For the text-containing cell, return its midpoint in [X, Y] coordinate format. 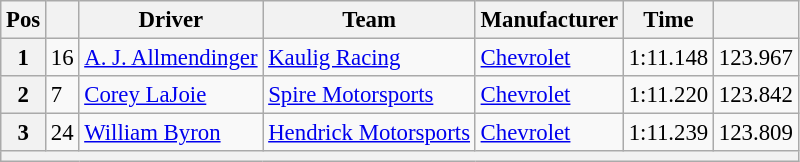
7 [62, 95]
Corey LaJoie [171, 95]
Hendrick Motorsports [369, 133]
123.967 [756, 58]
1:11.148 [668, 58]
3 [24, 133]
1:11.220 [668, 95]
Kaulig Racing [369, 58]
1:11.239 [668, 133]
Time [668, 20]
16 [62, 58]
William Byron [171, 133]
Pos [24, 20]
123.842 [756, 95]
1 [24, 58]
Spire Motorsports [369, 95]
Team [369, 20]
Driver [171, 20]
123.809 [756, 133]
24 [62, 133]
A. J. Allmendinger [171, 58]
Manufacturer [549, 20]
2 [24, 95]
